Locate the cell with the specified text and output its [x, y] center coordinate. 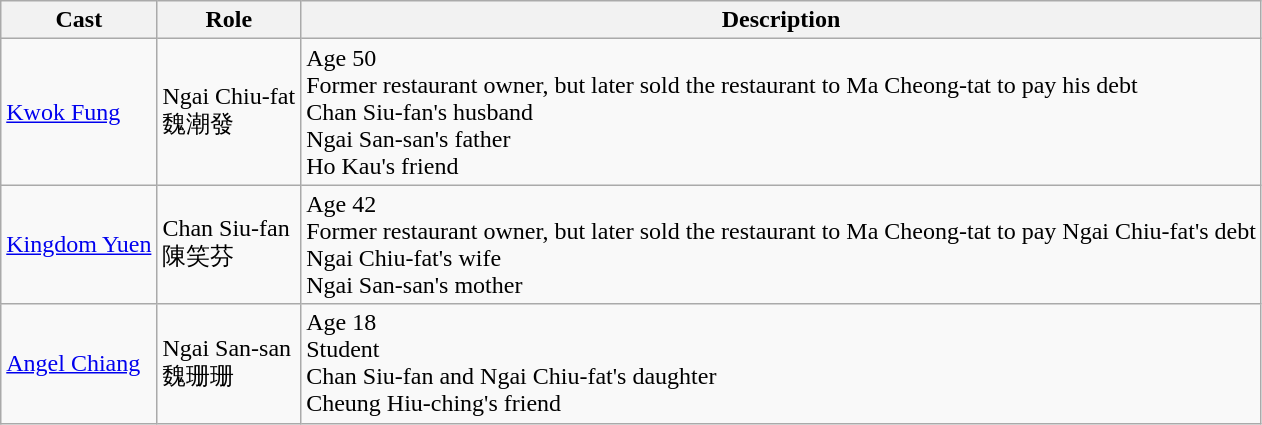
Ngai San-san 魏珊珊 [229, 364]
Ngai Chiu-fat 魏潮發 [229, 112]
Chan Siu-fan 陳笑芬 [229, 244]
Kingdom Yuen [79, 244]
Age 18Student Chan Siu-fan and Ngai Chiu-fat's daughter Cheung Hiu-ching's friend [782, 364]
Age 42Former restaurant owner, but later sold the restaurant to Ma Cheong-tat to pay Ngai Chiu-fat's debt Ngai Chiu-fat's wife Ngai San-san's mother [782, 244]
Angel Chiang [79, 364]
Cast [79, 20]
Description [782, 20]
Kwok Fung [79, 112]
Role [229, 20]
